Determine the [x, y] coordinate at the center of the cell enclosing the given text.  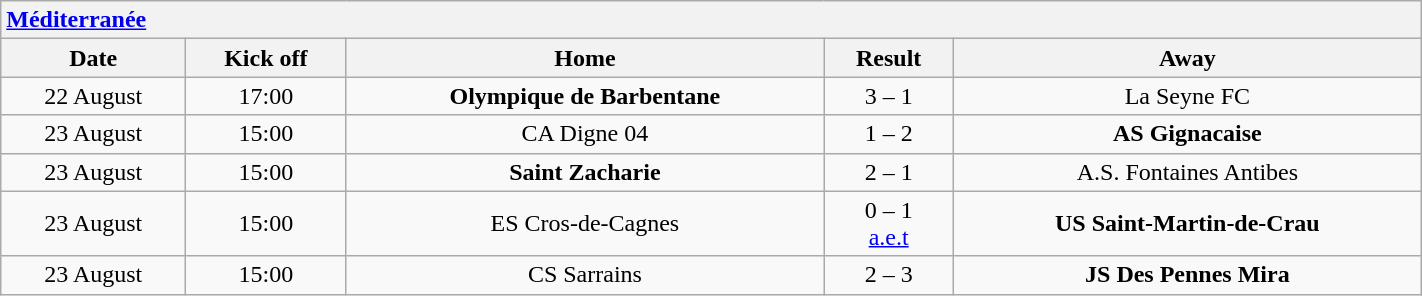
3 – 1 [889, 96]
US Saint-Martin-de-Crau [1187, 224]
Olympique de Barbentane [585, 96]
17:00 [266, 96]
Date [94, 58]
Result [889, 58]
La Seyne FC [1187, 96]
Méditerranée [711, 20]
2 – 3 [889, 275]
CA Digne 04 [585, 134]
Home [585, 58]
AS Gignacaise [1187, 134]
Away [1187, 58]
1 – 2 [889, 134]
CS Sarrains [585, 275]
Kick off [266, 58]
Saint Zacharie [585, 172]
ES Cros-de-Cagnes [585, 224]
A.S. Fontaines Antibes [1187, 172]
22 August [94, 96]
JS Des Pennes Mira [1187, 275]
0 – 1 a.e.t [889, 224]
2 – 1 [889, 172]
